Determine the (X, Y) coordinate at the center of the cell enclosing the given text.  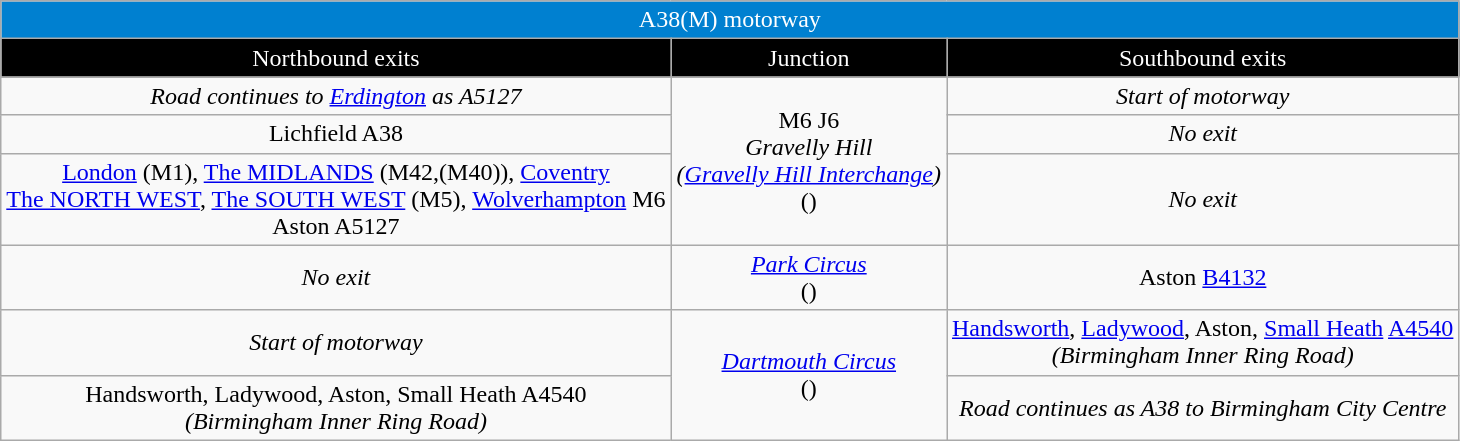
M6 J6Gravelly Hill(Gravelly Hill Interchange)() (808, 161)
Aston B4132 (1202, 278)
Road continues to Erdington as A5127 (336, 96)
Southbound exits (1202, 58)
Park Circus() (808, 278)
Road continues as A38 to Birmingham City Centre (1202, 408)
Junction (808, 58)
London (M1), The MIDLANDS (M42,(M40)), CoventryThe NORTH WEST, The SOUTH WEST (M5), Wolverhampton M6Aston A5127 (336, 199)
Dartmouth Circus() (808, 375)
Northbound exits (336, 58)
A38(M) motorway (730, 20)
Lichfield A38 (336, 134)
